Pinpoint the cell where the given text exists, returning its [X, Y] midpoint coordinate. 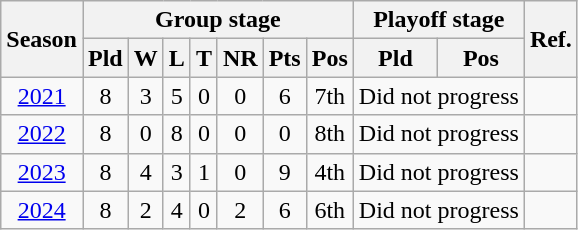
2023 [42, 172]
5 [176, 96]
2024 [42, 210]
7th [330, 96]
8th [330, 134]
W [146, 58]
Season [42, 39]
Group stage [218, 20]
Playoff stage [438, 20]
6th [330, 210]
T [204, 58]
Ref. [550, 39]
2022 [42, 134]
1 [204, 172]
4th [330, 172]
2021 [42, 96]
Pts [284, 58]
NR [240, 58]
9 [284, 172]
L [176, 58]
